Identify which cell holds the provided text, then report its (X, Y) central coordinate. 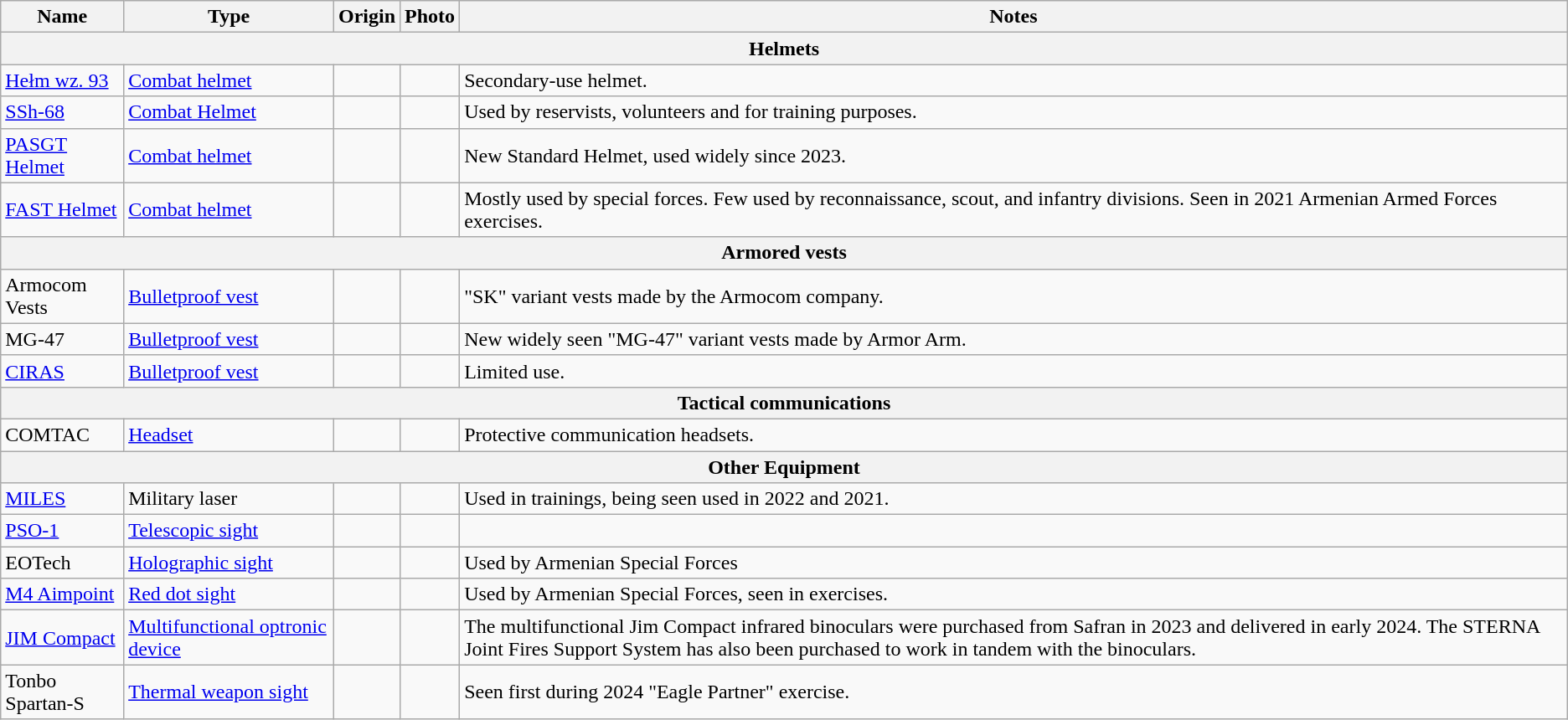
Combat Helmet (230, 112)
Tonbo Spartan-S (62, 692)
CIRAS (62, 371)
Holographic sight (230, 563)
Armocom Vests (62, 296)
Telescopic sight (230, 531)
Helmets (784, 49)
Used by reservists, volunteers and for training purposes. (1014, 112)
JIM Compact (62, 638)
Used by Armenian Special Forces, seen in exercises. (1014, 594)
M4 Aimpoint (62, 594)
Red dot sight (230, 594)
Origin (367, 17)
Protective communication headsets. (1014, 435)
Name (62, 17)
EOTech (62, 563)
Type (230, 17)
FAST Helmet (62, 209)
PSO-1 (62, 531)
New widely seen "MG-47" variant vests made by Armor Arm. (1014, 339)
Hełm wz. 93 (62, 80)
Headset (230, 435)
SSh-68 (62, 112)
MG-47 (62, 339)
Thermal weapon sight (230, 692)
Limited use. (1014, 371)
Seen first during 2024 "Eagle Partner" exercise. (1014, 692)
Military laser (230, 499)
New Standard Helmet, used widely since 2023. (1014, 156)
COMTAC (62, 435)
"SK" variant vests made by the Armocom company. (1014, 296)
PASGT Helmet (62, 156)
Other Equipment (784, 466)
Armored vests (784, 253)
MILES (62, 499)
Secondary-use helmet. (1014, 80)
Photo (431, 17)
Used in trainings, being seen used in 2022 and 2021. (1014, 499)
Multifunctional optronic device (230, 638)
Notes (1014, 17)
Mostly used by special forces. Few used by reconnaissance, scout, and infantry divisions. Seen in 2021 Armenian Armed Forces exercises. (1014, 209)
Tactical communications (784, 403)
Used by Armenian Special Forces (1014, 563)
